Locate the cell with the specified text and output its (X, Y) center coordinate. 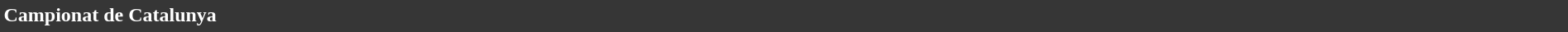
Campionat de Catalunya (784, 15)
